Output the [X, Y] coordinate of the center of the cell containing the given text.  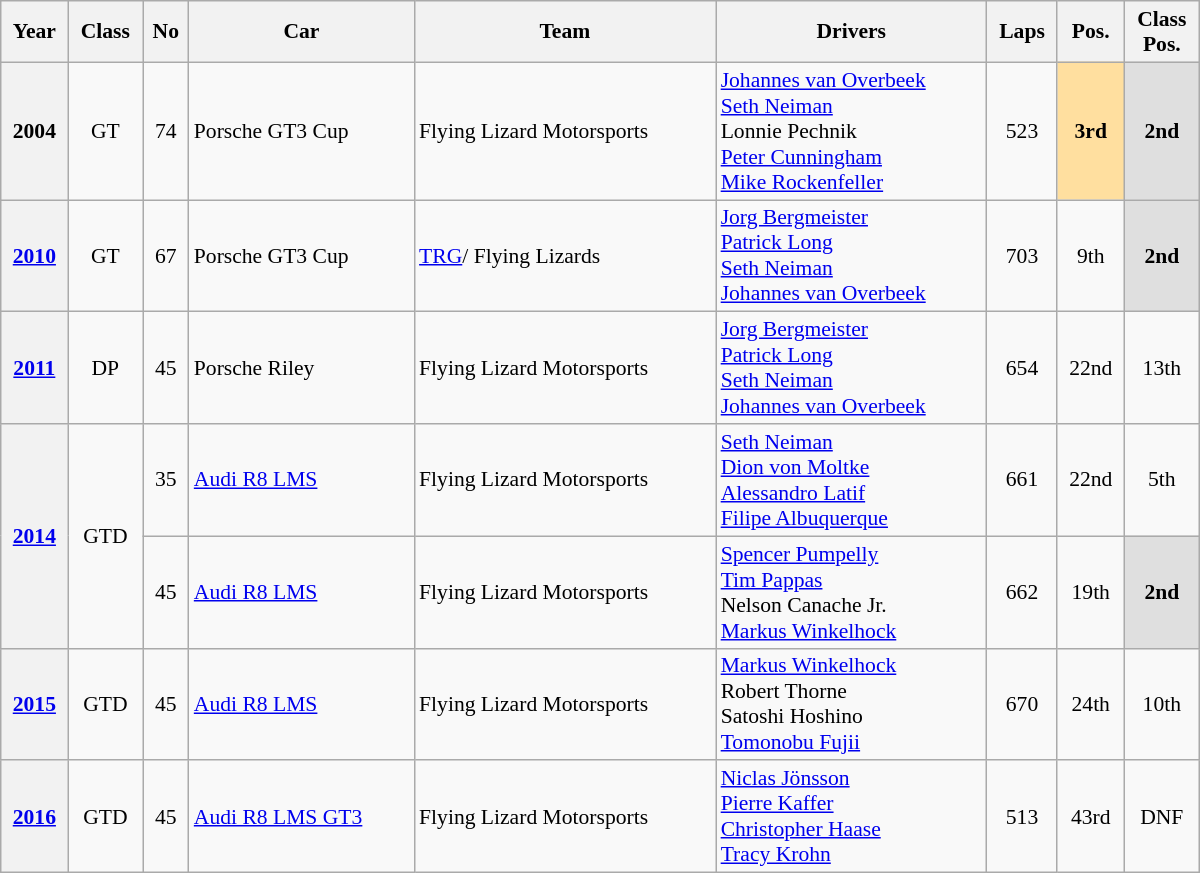
703 [1022, 256]
5th [1162, 480]
670 [1022, 704]
Niclas Jönsson Pierre Kaffer Christopher Haase Tracy Krohn [852, 817]
513 [1022, 817]
Seth Neiman Dion von Moltke Alessandro Latif Filipe Albuquerque [852, 480]
Year [34, 32]
TRG/ Flying Lizards [565, 256]
9th [1090, 256]
Johannes van Overbeek Seth Neiman Lonnie Pechnik Peter Cunningham Mike Rockenfeller [852, 131]
DP [106, 368]
DNF [1162, 817]
Porsche Riley [302, 368]
662 [1022, 592]
2014 [34, 536]
24th [1090, 704]
Markus Winkelhock Robert Thorne Satoshi Hoshino Tomonobu Fujii [852, 704]
Drivers [852, 32]
Audi R8 LMS GT3 [302, 817]
Car [302, 32]
523 [1022, 131]
No [166, 32]
2016 [34, 817]
3rd [1090, 131]
2015 [34, 704]
35 [166, 480]
10th [1162, 704]
2004 [34, 131]
67 [166, 256]
2011 [34, 368]
74 [166, 131]
43rd [1090, 817]
ClassPos. [1162, 32]
2010 [34, 256]
13th [1162, 368]
19th [1090, 592]
Class [106, 32]
Spencer Pumpelly Tim Pappas Nelson Canache Jr. Markus Winkelhock [852, 592]
Pos. [1090, 32]
Laps [1022, 32]
661 [1022, 480]
Team [565, 32]
654 [1022, 368]
